Provide the (X, Y) coordinate of the cell's center where the given text is located.  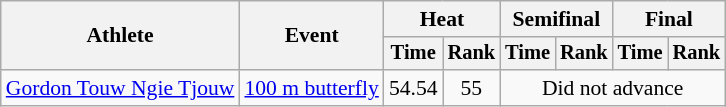
100 m butterfly (311, 88)
Heat (442, 19)
Event (311, 36)
Athlete (120, 36)
Did not advance (612, 88)
54.54 (414, 88)
55 (472, 88)
Final (669, 19)
Gordon Touw Ngie Tjouw (120, 88)
Semifinal (556, 19)
